For the text-containing cell, return its midpoint in [X, Y] coordinate format. 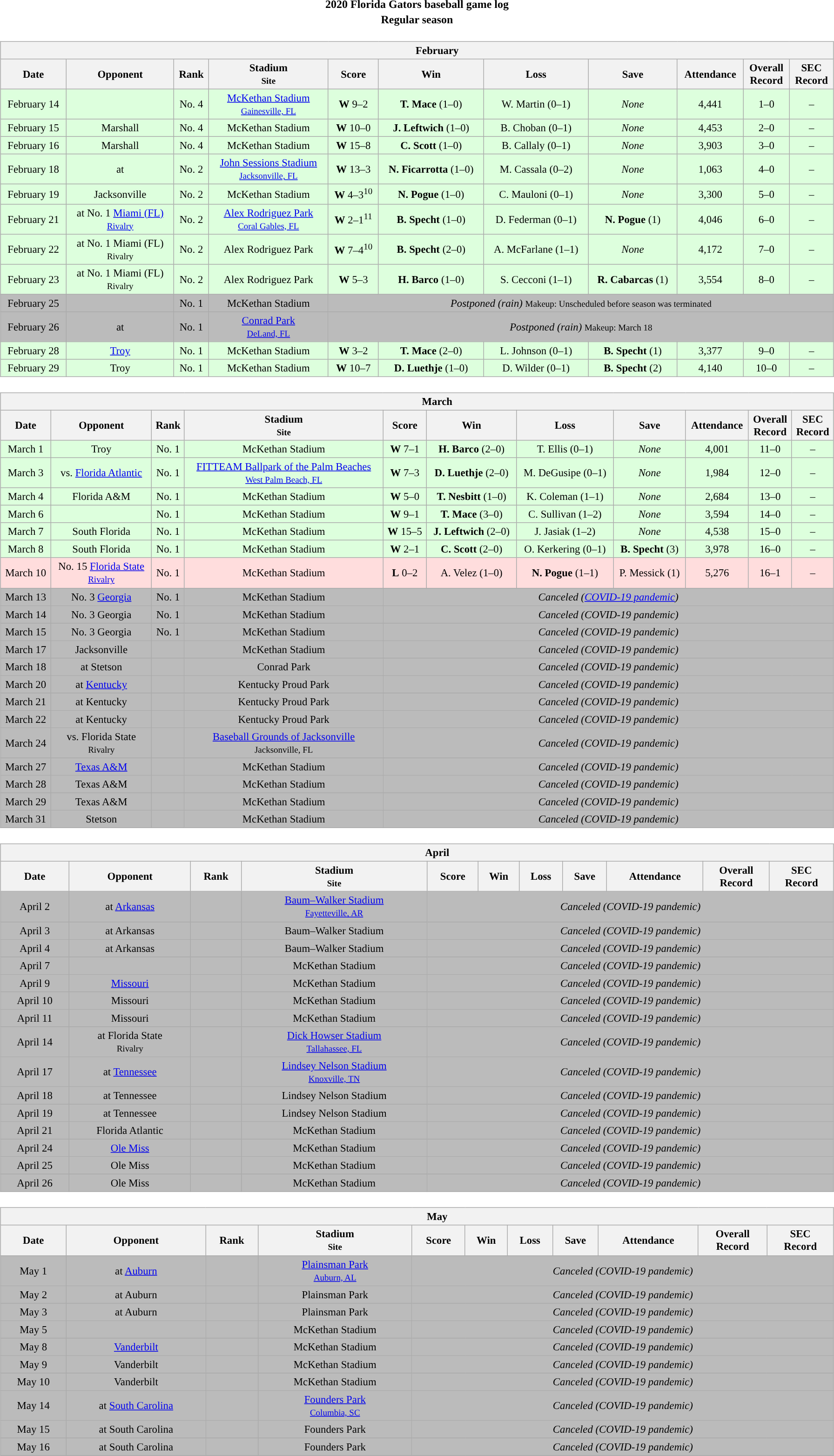
15–0 [770, 532]
W 2–111 [353, 219]
W 7–1 [405, 449]
1–0 [767, 104]
B. Callaly (0–1) [536, 146]
April 24 [35, 1148]
March 15 [26, 632]
May 9 [34, 1364]
Postponed (rain) Makeup: March 18 [581, 327]
C. Scott (1–0) [431, 146]
4,001 [717, 449]
Postponed (rain) Makeup: Unscheduled before season was terminated [581, 303]
13–0 [770, 497]
March 28 [26, 784]
D. Luethje (1–0) [431, 368]
9–0 [767, 351]
February 16 [34, 146]
at Stetson [101, 667]
May 14 [34, 1406]
Conrad ParkDeLand, FL [268, 327]
Alex Rodriguez ParkCoral Gables, FL [268, 219]
N. Pogue (1) [632, 219]
W 7–3 [405, 473]
N. Ficarrotta (1–0) [431, 169]
March 3 [26, 473]
March 31 [26, 819]
W 9–2 [353, 104]
Stetson [101, 819]
April 9 [35, 983]
Lindsey Nelson StadiumKnoxville, TN [334, 1072]
March 20 [26, 684]
4,172 [710, 249]
5,276 [717, 573]
February 15 [34, 128]
T. Mace (2–0) [431, 351]
Florida A&M [101, 497]
April 7 [35, 965]
7–0 [767, 249]
February 14 [34, 104]
14–0 [770, 514]
2,684 [717, 497]
April 19 [35, 1113]
6–0 [767, 219]
at Florida StateRivalry [130, 1042]
W 10–7 [353, 368]
February 18 [34, 169]
May 15 [34, 1429]
March 24 [26, 743]
3,300 [710, 194]
3,594 [717, 514]
11–0 [770, 449]
16–0 [770, 549]
D. Federman (0–1) [536, 219]
3–0 [767, 146]
March 27 [26, 767]
4,140 [710, 368]
A. Velez (1–0) [472, 573]
March [417, 402]
April 21 [35, 1131]
March 10 [26, 573]
N. Pogue (1–1) [565, 573]
2–0 [767, 128]
March 8 [26, 549]
Founders ParkColumbia, SC [335, 1406]
N. Pogue (1–0) [431, 194]
March 17 [26, 649]
L. Johnson (0–1) [536, 351]
April 26 [35, 1183]
D. Luethje (2–0) [472, 473]
S. Cecconi (1–1) [536, 279]
1,063 [710, 169]
March 1 [26, 449]
April 2 [35, 907]
T. Mace (3–0) [472, 514]
C. Scott (2–0) [472, 549]
H. Barco (1–0) [431, 279]
3,903 [710, 146]
4–0 [767, 169]
May 2 [34, 1294]
W 10–0 [353, 128]
April 14 [35, 1042]
John Sessions StadiumJacksonville, FL [268, 169]
McKethan StadiumGainesville, FL [268, 104]
M. Cassala (0–2) [536, 169]
Florida Atlantic [130, 1131]
W 2–1 [405, 549]
April 10 [35, 1000]
April 25 [35, 1166]
K. Coleman (1–1) [565, 497]
April 17 [35, 1072]
W 7–410 [353, 249]
12–0 [770, 473]
February 25 [34, 303]
D. Wilder (0–1) [536, 368]
February 28 [34, 351]
March 4 [26, 497]
10–0 [767, 368]
W 15–8 [353, 146]
May 8 [34, 1347]
4,538 [717, 532]
February 23 [34, 279]
Conrad Park [284, 667]
8–0 [767, 279]
April [417, 853]
4,441 [710, 104]
May 3 [34, 1312]
J. Jasiak (1–2) [565, 532]
FITTEAM Ballpark of the Palm BeachesWest Palm Beach, FL [284, 473]
W 4–310 [353, 194]
B. Specht (1–0) [431, 219]
R. Cabarcas (1) [632, 279]
B. Choban (0–1) [536, 128]
16–1 [770, 573]
M. DeGusipe (0–1) [565, 473]
3,978 [717, 549]
B. Specht (2–0) [431, 249]
T. Mace (1–0) [431, 104]
W. Martin (0–1) [536, 104]
P. Messick (1) [650, 573]
W 9–1 [405, 514]
May 10 [34, 1382]
March 21 [26, 702]
3,554 [710, 279]
March 18 [26, 667]
H. Barco (2–0) [472, 449]
vs. Florida Atlantic [101, 473]
W 13–3 [353, 169]
February 21 [34, 219]
March 6 [26, 514]
March 22 [26, 719]
1,984 [717, 473]
April 4 [35, 948]
Baseball Grounds of JacksonvilleJacksonville, FL [284, 743]
A. McFarlane (1–1) [536, 249]
February 26 [34, 327]
3,377 [710, 351]
Plainsman ParkAuburn, AL [335, 1271]
5–0 [767, 194]
J. Leftwich (1–0) [431, 128]
W 15–5 [405, 532]
April 11 [35, 1018]
May 5 [34, 1329]
May 1 [34, 1271]
vs. Florida StateRivalry [101, 743]
T. Ellis (0–1) [565, 449]
May 16 [34, 1447]
Dick Howser StadiumTallahassee, FL [334, 1042]
February [417, 50]
March 29 [26, 802]
April 3 [35, 930]
March 7 [26, 532]
4,453 [710, 128]
Baum–Walker StadiumFayetteville, AR [334, 907]
4,046 [710, 219]
May [417, 1217]
W 5–3 [353, 279]
No. 15 Florida StateRivalry [101, 573]
April 18 [35, 1096]
March 14 [26, 614]
B. Specht (3) [650, 549]
O. Kerkering (0–1) [565, 549]
T. Nesbitt (1–0) [472, 497]
March 13 [26, 597]
W 3–2 [353, 351]
B. Specht (2) [632, 368]
W 5–0 [405, 497]
February 19 [34, 194]
C. Sullivan (1–2) [565, 514]
L 0–2 [405, 573]
February 29 [34, 368]
B. Specht (1) [632, 351]
J. Leftwich (2–0) [472, 532]
February 22 [34, 249]
C. Mauloni (0–1) [536, 194]
